Search for the cell housing the specified text and yield its [X, Y] center coordinate. 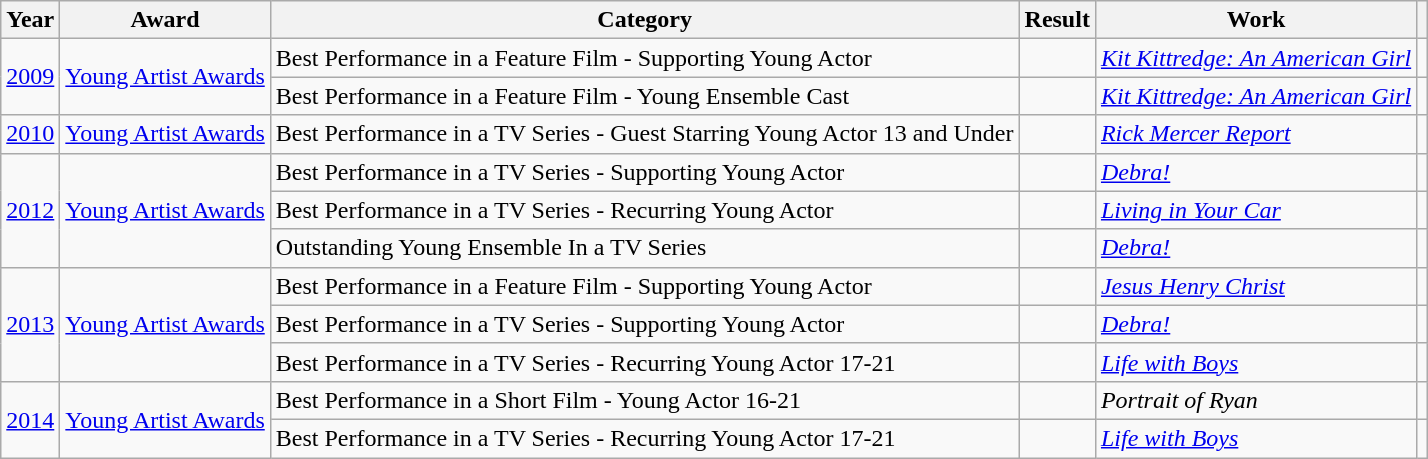
2012 [30, 210]
2013 [30, 324]
Best Performance in a TV Series - Guest Starring Young Actor 13 and Under [644, 134]
Best Performance in a Short Film - Young Actor 16-21 [644, 400]
Award [165, 20]
Work [1256, 20]
Result [1057, 20]
Year [30, 20]
Jesus Henry Christ [1256, 286]
Outstanding Young Ensemble In a TV Series [644, 248]
Living in Your Car [1256, 210]
Best Performance in a TV Series - Recurring Young Actor [644, 210]
2010 [30, 134]
2009 [30, 77]
Rick Mercer Report [1256, 134]
2014 [30, 419]
Best Performance in a Feature Film - Young Ensemble Cast [644, 96]
Category [644, 20]
Portrait of Ryan [1256, 400]
